Capture the cell that displays the provided text and extract its (X, Y) central coordinate. 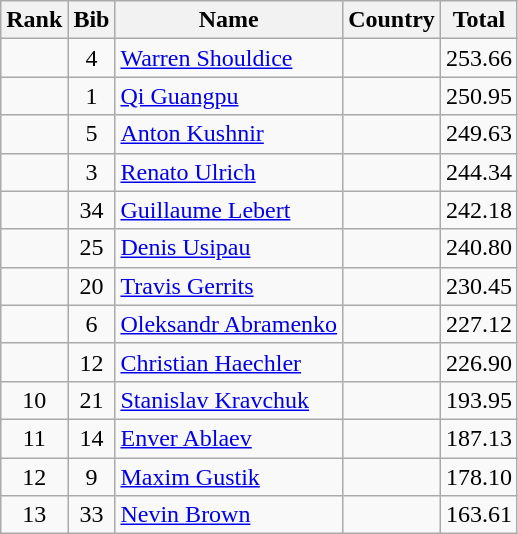
Maxim Gustik (229, 477)
21 (92, 400)
Denis Usipau (229, 248)
227.12 (478, 324)
240.80 (478, 248)
163.61 (478, 515)
253.66 (478, 58)
230.45 (478, 286)
5 (92, 134)
Bib (92, 20)
Enver Ablaev (229, 438)
Oleksandr Abramenko (229, 324)
242.18 (478, 210)
Name (229, 20)
34 (92, 210)
6 (92, 324)
187.13 (478, 438)
Warren Shouldice (229, 58)
11 (34, 438)
249.63 (478, 134)
193.95 (478, 400)
9 (92, 477)
226.90 (478, 362)
4 (92, 58)
244.34 (478, 172)
Guillaume Lebert (229, 210)
Qi Guangpu (229, 96)
250.95 (478, 96)
Renato Ulrich (229, 172)
Christian Haechler (229, 362)
25 (92, 248)
3 (92, 172)
14 (92, 438)
Nevin Brown (229, 515)
13 (34, 515)
1 (92, 96)
Country (392, 20)
178.10 (478, 477)
20 (92, 286)
Total (478, 20)
10 (34, 400)
Rank (34, 20)
Anton Kushnir (229, 134)
33 (92, 515)
Travis Gerrits (229, 286)
Stanislav Kravchuk (229, 400)
